Locate the cell with the specified text and output its [X, Y] center coordinate. 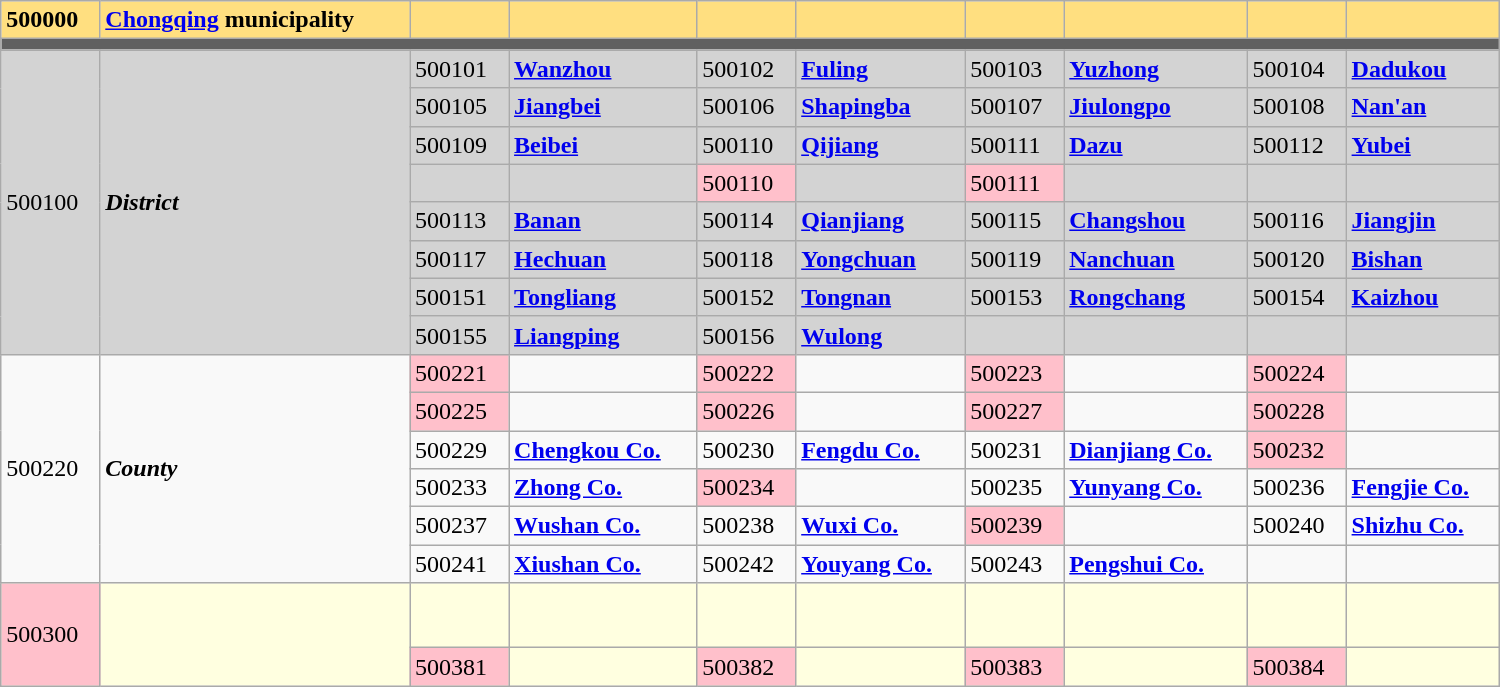
500237 [460, 526]
500105 [460, 107]
500220 [50, 468]
500235 [1014, 488]
Yuzhong [1156, 69]
500230 [746, 449]
500384 [1296, 667]
Jiulongpo [1156, 107]
500103 [1014, 69]
Chengkou Co. [603, 449]
500233 [460, 488]
500238 [746, 526]
500240 [1296, 526]
Kaizhou [1422, 297]
Banan [603, 221]
500232 [1296, 449]
500114 [746, 221]
Bishan [1422, 259]
Tongnan [880, 297]
Nan'an [1422, 107]
500101 [460, 69]
Yubei [1422, 145]
Hechuan [603, 259]
Wushan Co. [603, 526]
Shizhu Co. [1422, 526]
District [255, 202]
500102 [746, 69]
500382 [746, 667]
Dazu [1156, 145]
Wuxi Co. [880, 526]
500239 [1014, 526]
500000 [50, 20]
500156 [746, 335]
Dadukou [1422, 69]
Jiangbei [603, 107]
500104 [1296, 69]
500109 [460, 145]
500107 [1014, 107]
500241 [460, 564]
500100 [50, 202]
500234 [746, 488]
500112 [1296, 145]
500115 [1014, 221]
Qijiang [880, 145]
500117 [460, 259]
500151 [460, 297]
500300 [50, 634]
County [255, 468]
500225 [460, 411]
Wulong [880, 335]
500154 [1296, 297]
500381 [460, 667]
Wanzhou [603, 69]
Fengjie Co. [1422, 488]
500383 [1014, 667]
Nanchuan [1156, 259]
500229 [460, 449]
Liangping [603, 335]
Jiangjin [1422, 221]
Yunyang Co. [1156, 488]
Tongliang [603, 297]
500242 [746, 564]
Chongqing municipality [255, 20]
500227 [1014, 411]
500119 [1014, 259]
500226 [746, 411]
500120 [1296, 259]
Pengshui Co. [1156, 564]
Qianjiang [880, 221]
Fengdu Co. [880, 449]
500108 [1296, 107]
500113 [460, 221]
500222 [746, 373]
Changshou [1156, 221]
500231 [1014, 449]
Dianjiang Co. [1156, 449]
500228 [1296, 411]
Youyang Co. [880, 564]
Rongchang [1156, 297]
500116 [1296, 221]
500155 [460, 335]
500153 [1014, 297]
500118 [746, 259]
Yongchuan [880, 259]
Xiushan Co. [603, 564]
500236 [1296, 488]
Beibei [603, 145]
500223 [1014, 373]
Fuling [880, 69]
Zhong Co. [603, 488]
500224 [1296, 373]
Shapingba [880, 107]
500106 [746, 107]
500243 [1014, 564]
500221 [460, 373]
500152 [746, 297]
